Find where the given text appears and provide that cell's center as [X, Y] coordinate. 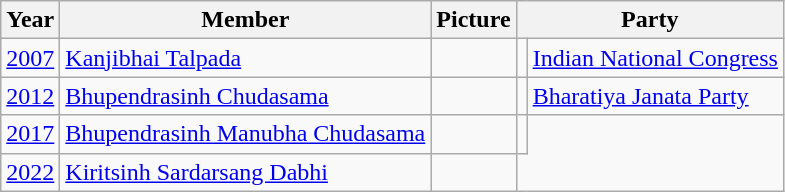
Bhupendrasinh Chudasama [246, 96]
2022 [30, 172]
Bharatiya Janata Party [655, 96]
Kiritsinh Sardarsang Dabhi [246, 172]
Year [30, 20]
Party [650, 20]
Bhupendrasinh Manubha Chudasama [246, 134]
Kanjibhai Talpada [246, 58]
Member [246, 20]
2007 [30, 58]
Picture [474, 20]
Indian National Congress [655, 58]
2012 [30, 96]
2017 [30, 134]
